Provide the [x, y] coordinate of the cell's center where the given text is located.  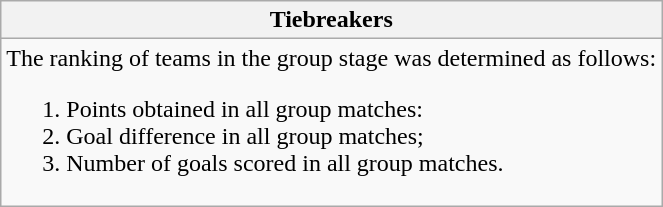
Tiebreakers [332, 20]
